Return [x, y] of the center of cell containing provided text 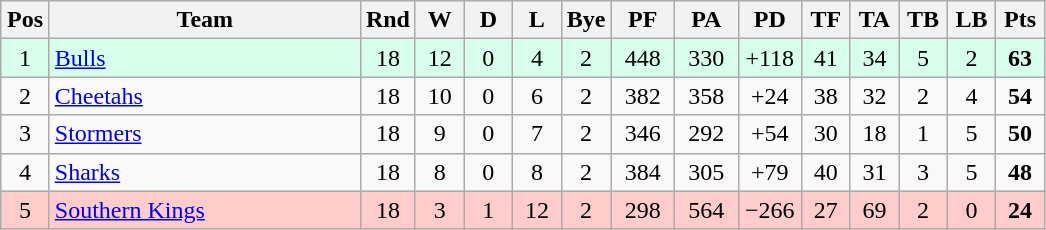
Pts [1020, 20]
+24 [770, 96]
TA [874, 20]
448 [643, 58]
10 [440, 96]
L [538, 20]
41 [826, 58]
Bye [586, 20]
564 [706, 210]
PD [770, 20]
TB [924, 20]
31 [874, 172]
+118 [770, 58]
292 [706, 134]
63 [1020, 58]
−266 [770, 210]
50 [1020, 134]
W [440, 20]
PA [706, 20]
69 [874, 210]
358 [706, 96]
32 [874, 96]
330 [706, 58]
Southern Kings [204, 210]
38 [826, 96]
54 [1020, 96]
Team [204, 20]
384 [643, 172]
298 [643, 210]
346 [643, 134]
+79 [770, 172]
27 [826, 210]
Sharks [204, 172]
9 [440, 134]
382 [643, 96]
PF [643, 20]
LB [972, 20]
D [488, 20]
Cheetahs [204, 96]
40 [826, 172]
Bulls [204, 58]
34 [874, 58]
30 [826, 134]
TF [826, 20]
7 [538, 134]
Rnd [388, 20]
24 [1020, 210]
6 [538, 96]
Pos [26, 20]
305 [706, 172]
48 [1020, 172]
Stormers [204, 134]
+54 [770, 134]
